Determine the [X, Y] coordinate at the center of the cell enclosing the given text.  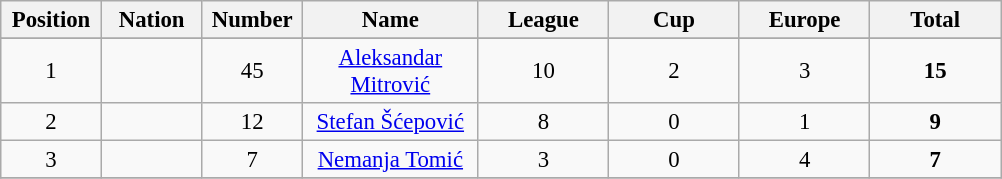
Nemanja Tomić [391, 160]
10 [544, 72]
Number [252, 20]
Total [936, 20]
45 [252, 72]
12 [252, 122]
League [544, 20]
Stefan Šćepović [391, 122]
Position [52, 20]
Europe [804, 20]
15 [936, 72]
Aleksandar Mitrović [391, 72]
Name [391, 20]
Nation [152, 20]
9 [936, 122]
8 [544, 122]
Cup [674, 20]
4 [804, 160]
